Find where the given text appears and provide that cell's center as (X, Y) coordinate. 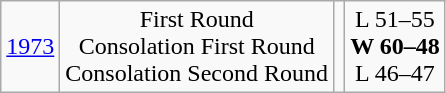
First RoundConsolation First RoundConsolation Second Round (197, 47)
L 51–55W 60–48L 46–47 (396, 47)
1973 (30, 47)
